From the cell containing the given text, extract its center point as [X, Y] coordinate. 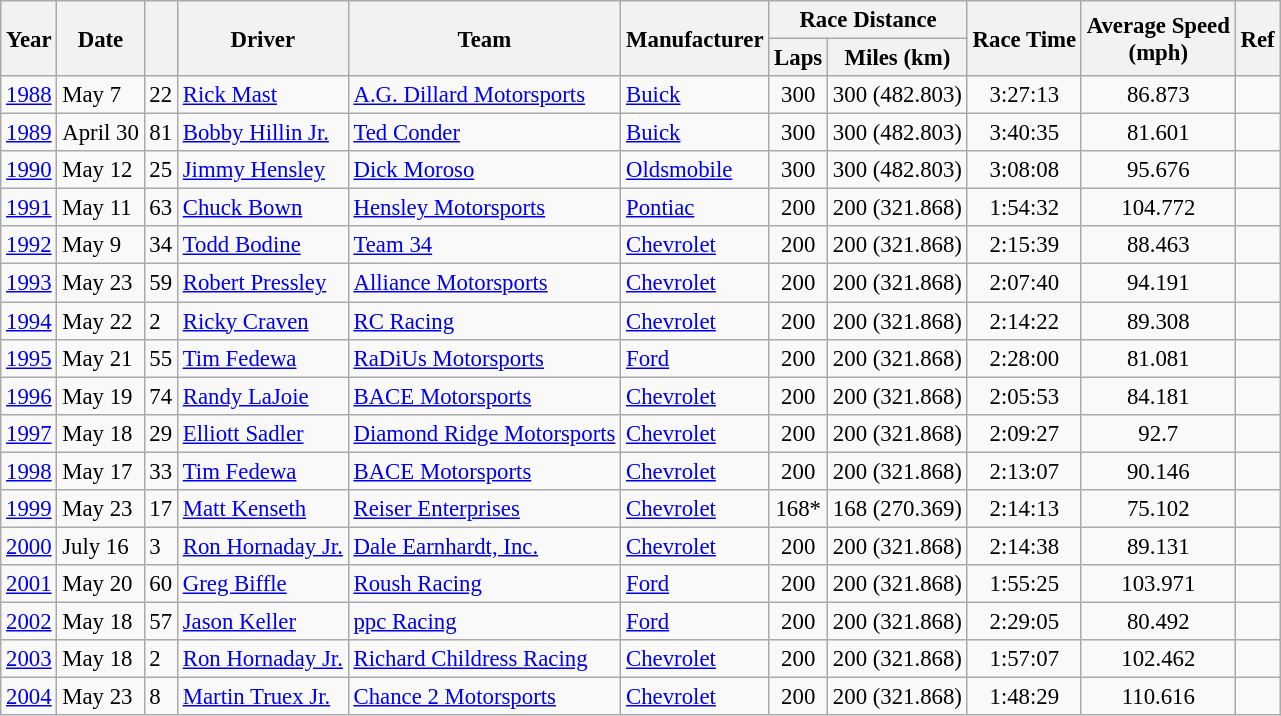
Rick Mast [262, 95]
May 19 [100, 396]
May 21 [100, 358]
94.191 [1158, 283]
Elliott Sadler [262, 433]
29 [160, 433]
110.616 [1158, 697]
2000 [29, 546]
Oldsmobile [695, 170]
2003 [29, 659]
2:29:05 [1024, 621]
Date [100, 38]
2:14:38 [1024, 546]
RC Racing [484, 321]
25 [160, 170]
May 7 [100, 95]
Martin Truex Jr. [262, 697]
102.462 [1158, 659]
Miles (km) [898, 58]
May 9 [100, 245]
3:40:35 [1024, 133]
2001 [29, 584]
Alliance Motorsports [484, 283]
2:07:40 [1024, 283]
Ricky Craven [262, 321]
86.873 [1158, 95]
Pontiac [695, 208]
Richard Childress Racing [484, 659]
Chance 2 Motorsports [484, 697]
May 17 [100, 471]
Jimmy Hensley [262, 170]
84.181 [1158, 396]
A.G. Dillard Motorsports [484, 95]
1997 [29, 433]
Average Speed(mph) [1158, 38]
2:14:13 [1024, 509]
88.463 [1158, 245]
57 [160, 621]
2:09:27 [1024, 433]
33 [160, 471]
Reiser Enterprises [484, 509]
Ref [1258, 38]
95.676 [1158, 170]
1:57:07 [1024, 659]
1996 [29, 396]
Race Distance [868, 20]
59 [160, 283]
3 [160, 546]
Greg Biffle [262, 584]
May 20 [100, 584]
2:05:53 [1024, 396]
ppc Racing [484, 621]
22 [160, 95]
81 [160, 133]
2:28:00 [1024, 358]
July 16 [100, 546]
1999 [29, 509]
168* [798, 509]
Team 34 [484, 245]
90.146 [1158, 471]
Robert Pressley [262, 283]
Year [29, 38]
92.7 [1158, 433]
Team [484, 38]
Dale Earnhardt, Inc. [484, 546]
Manufacturer [695, 38]
89.308 [1158, 321]
Ted Conder [484, 133]
1:55:25 [1024, 584]
3:08:08 [1024, 170]
1988 [29, 95]
May 12 [100, 170]
2002 [29, 621]
Laps [798, 58]
3:27:13 [1024, 95]
75.102 [1158, 509]
1998 [29, 471]
Todd Bodine [262, 245]
Driver [262, 38]
May 11 [100, 208]
63 [160, 208]
1990 [29, 170]
1:48:29 [1024, 697]
2004 [29, 697]
81.081 [1158, 358]
Randy LaJoie [262, 396]
2:13:07 [1024, 471]
103.971 [1158, 584]
60 [160, 584]
RaDiUs Motorsports [484, 358]
1992 [29, 245]
Dick Moroso [484, 170]
89.131 [1158, 546]
1995 [29, 358]
Hensley Motorsports [484, 208]
34 [160, 245]
8 [160, 697]
Bobby Hillin Jr. [262, 133]
May 22 [100, 321]
55 [160, 358]
74 [160, 396]
Chuck Bown [262, 208]
2:15:39 [1024, 245]
2:14:22 [1024, 321]
1991 [29, 208]
Diamond Ridge Motorsports [484, 433]
Matt Kenseth [262, 509]
April 30 [100, 133]
168 (270.369) [898, 509]
17 [160, 509]
Jason Keller [262, 621]
1993 [29, 283]
1994 [29, 321]
81.601 [1158, 133]
80.492 [1158, 621]
1989 [29, 133]
104.772 [1158, 208]
Roush Racing [484, 584]
1:54:32 [1024, 208]
Race Time [1024, 38]
